Search for the cell housing the specified text and yield its [X, Y] center coordinate. 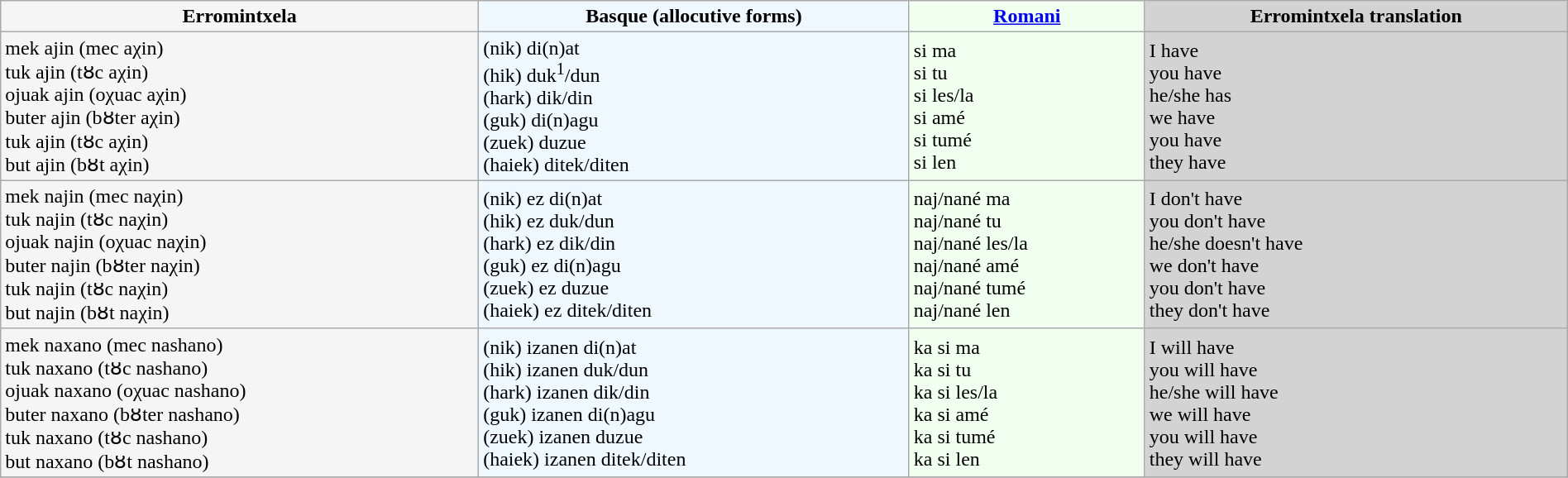
I haveyou havehe/she haswe haveyou havethey have [1356, 107]
(nik) di(n)at(hik) duk1/dun(hark) dik/din(guk) di(n)agu(zuek) duzue(haiek) ditek/diten [695, 107]
Romani [1027, 17]
(nik) izanen di(n)at(hik) izanen duk/dun(hark) izanen dik/din(guk) izanen di(n)agu(zuek) izanen duzue(haiek) izanen ditek/diten [695, 402]
Basque (allocutive forms) [695, 17]
Erromintxela [240, 17]
Erromintxela translation [1356, 17]
mek najin (mec naχin)tuk najin (tȣc naχin)ojuak najin (oχuac naχin)buter najin (bȣter naχin)tuk najin (tȣc naχin)but najin (bȣt naχin) [240, 255]
mek ajin (mec aχin)tuk ajin (tȣc aχin)ojuak ajin (oχuac aχin)buter ajin (bȣter aχin)tuk ajin (tȣc aχin)but ajin (bȣt aχin) [240, 107]
naj/nané manaj/nané tunaj/nané les/lanaj/nané aménaj/nané tuménaj/nané len [1027, 255]
ka si maka si tuka si les/laka si améka si tuméka si len [1027, 402]
I will haveyou will havehe/she will havewe will haveyou will havethey will have [1356, 402]
si masi tusi les/lasi amési tumési len [1027, 107]
I don't haveyou don't havehe/she doesn't havewe don't haveyou don't havethey don't have [1356, 255]
(nik) ez di(n)at(hik) ez duk/dun(hark) ez dik/din(guk) ez di(n)agu(zuek) ez duzue(haiek) ez ditek/diten [695, 255]
